Pinpoint the cell where the given text exists, returning its (x, y) midpoint coordinate. 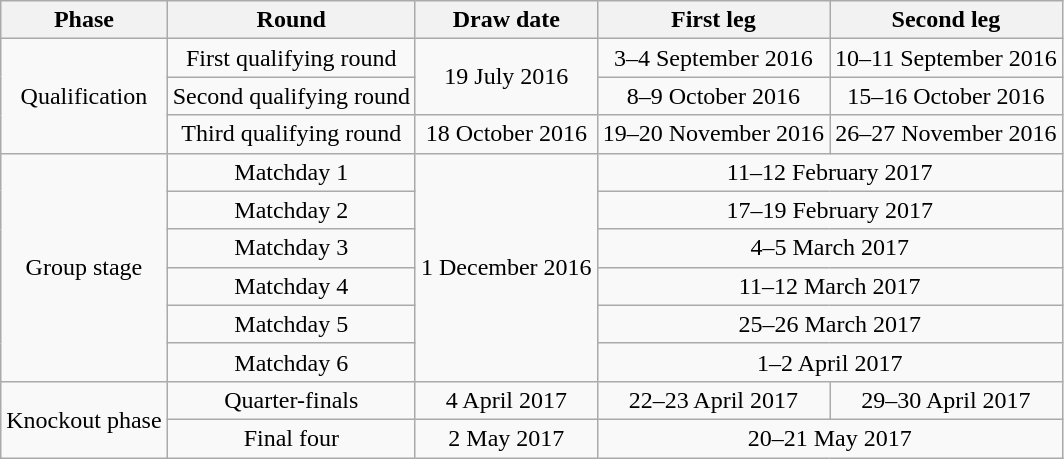
Round (291, 20)
19–20 November 2016 (713, 134)
Matchday 4 (291, 286)
11–12 March 2017 (830, 286)
18 October 2016 (506, 134)
29–30 April 2017 (946, 400)
Second leg (946, 20)
Group stage (84, 267)
Qualification (84, 96)
2 May 2017 (506, 438)
17–19 February 2017 (830, 210)
Matchday 3 (291, 248)
Matchday 2 (291, 210)
20–21 May 2017 (830, 438)
First leg (713, 20)
4 April 2017 (506, 400)
Phase (84, 20)
Quarter-finals (291, 400)
26–27 November 2016 (946, 134)
Matchday 5 (291, 324)
22–23 April 2017 (713, 400)
11–12 February 2017 (830, 172)
25–26 March 2017 (830, 324)
1–2 April 2017 (830, 362)
15–16 October 2016 (946, 96)
Matchday 6 (291, 362)
8–9 October 2016 (713, 96)
1 December 2016 (506, 267)
Draw date (506, 20)
Final four (291, 438)
First qualifying round (291, 58)
4–5 March 2017 (830, 248)
3–4 September 2016 (713, 58)
Knockout phase (84, 419)
10–11 September 2016 (946, 58)
Third qualifying round (291, 134)
Matchday 1 (291, 172)
19 July 2016 (506, 77)
Second qualifying round (291, 96)
